Search for the cell housing the specified text and yield its (X, Y) center coordinate. 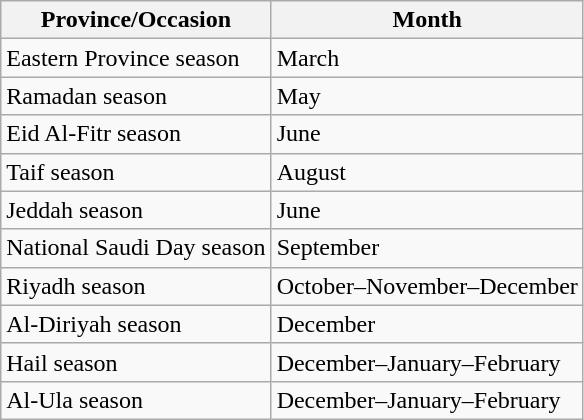
National Saudi Day season (136, 248)
Month (427, 20)
Province/Occasion (136, 20)
December (427, 324)
Riyadh season (136, 286)
Jeddah season (136, 210)
Hail season (136, 362)
Al-Ula season (136, 400)
Ramadan season (136, 96)
Eastern Province season (136, 58)
Eid Al-Fitr season (136, 134)
Al-Diriyah season (136, 324)
Taif season (136, 172)
May (427, 96)
September (427, 248)
October–November–December (427, 286)
August (427, 172)
March (427, 58)
